From the cell containing the given text, extract its center point as (X, Y) coordinate. 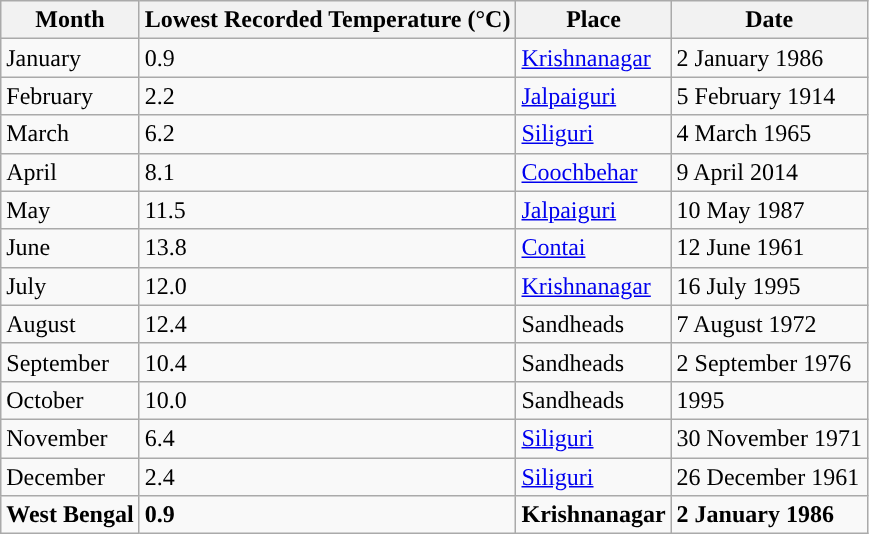
7 August 1972 (769, 324)
January (70, 58)
10.4 (328, 362)
30 November 1971 (769, 438)
2.2 (328, 96)
10 May 1987 (769, 210)
12.4 (328, 324)
9 April 2014 (769, 172)
2 September 1976 (769, 362)
16 July 1995 (769, 286)
Date (769, 20)
February (70, 96)
6.4 (328, 438)
11.5 (328, 210)
March (70, 134)
12 June 1961 (769, 248)
13.8 (328, 248)
May (70, 210)
10.0 (328, 400)
Place (594, 20)
Month (70, 20)
West Bengal (70, 515)
8.1 (328, 172)
September (70, 362)
July (70, 286)
Lowest Recorded Temperature (°C) (328, 20)
April (70, 172)
December (70, 477)
October (70, 400)
2.4 (328, 477)
5 February 1914 (769, 96)
6.2 (328, 134)
12.0 (328, 286)
26 December 1961 (769, 477)
Coochbehar (594, 172)
August (70, 324)
Contai (594, 248)
1995 (769, 400)
June (70, 248)
November (70, 438)
4 March 1965 (769, 134)
